Capture the cell that displays the provided text and extract its (x, y) central coordinate. 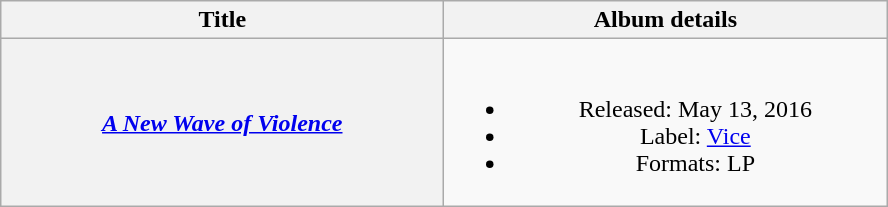
Released: May 13, 2016Label: ViceFormats: LP (666, 122)
A New Wave of Violence (222, 122)
Album details (666, 20)
Title (222, 20)
